Return [X, Y] of the center of cell containing provided text 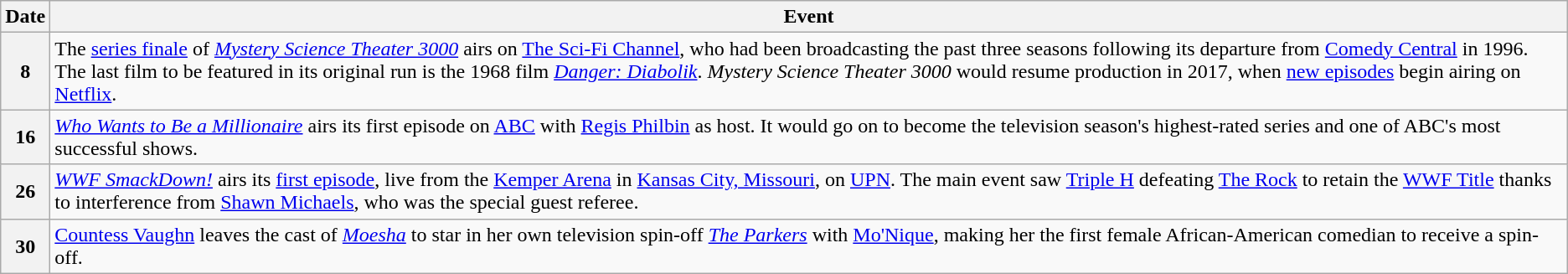
30 [25, 246]
26 [25, 191]
16 [25, 137]
Event [809, 17]
8 [25, 71]
Date [25, 17]
